Determine the (X, Y) coordinate at the center of the cell enclosing the given text.  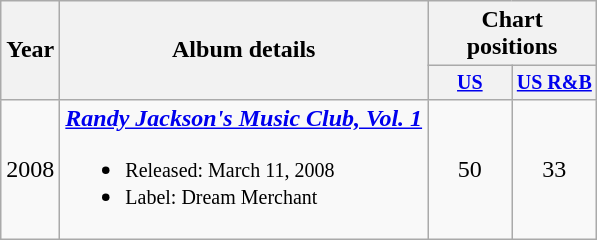
Album details (244, 50)
Randy Jackson's Music Club, Vol. 1Released: March 11, 2008Label: Dream Merchant (244, 169)
US (470, 82)
2008 (30, 169)
33 (554, 169)
50 (470, 169)
Year (30, 50)
US R&B (554, 82)
Chart positions (512, 34)
